Scan for the cell matching the given text and deliver its [x, y] coordinate at center. 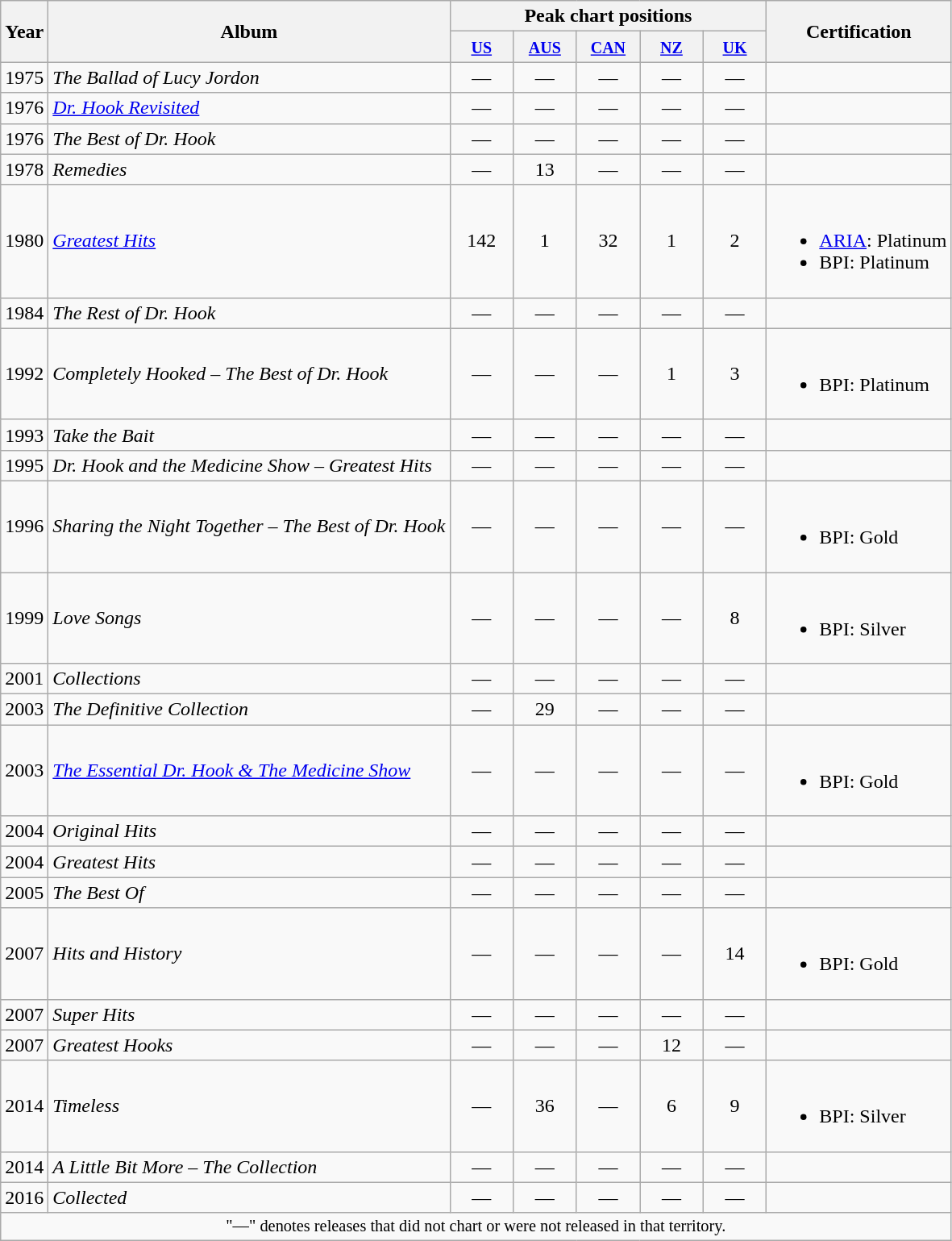
Year [24, 31]
Peak chart positions [608, 16]
Timeless [249, 1106]
Dr. Hook Revisited [249, 108]
NZ [672, 47]
The Best of Dr. Hook [249, 139]
Completely Hooked – The Best of Dr. Hook [249, 374]
1996 [24, 526]
8 [735, 618]
12 [672, 1045]
36 [545, 1106]
Collected [249, 1197]
Certification [859, 31]
The Rest of Dr. Hook [249, 313]
BPI: Platinum [859, 374]
The Essential Dr. Hook & The Medicine Show [249, 771]
Album [249, 31]
2016 [24, 1197]
2 [735, 241]
14 [735, 953]
AUS [545, 47]
CAN [608, 47]
The Definitive Collection [249, 710]
Hits and History [249, 953]
1984 [24, 313]
Take the Bait [249, 435]
13 [545, 169]
1995 [24, 465]
A Little Bit More – The Collection [249, 1167]
6 [672, 1106]
1980 [24, 241]
The Ballad of Lucy Jordon [249, 77]
UK [735, 47]
The Best Of [249, 893]
9 [735, 1106]
1999 [24, 618]
Sharing the Night Together – The Best of Dr. Hook [249, 526]
2001 [24, 679]
Love Songs [249, 618]
Dr. Hook and the Medicine Show – Greatest Hits [249, 465]
3 [735, 374]
1978 [24, 169]
2005 [24, 893]
Greatest Hooks [249, 1045]
1975 [24, 77]
1993 [24, 435]
ARIA: PlatinumBPI: Platinum [859, 241]
142 [482, 241]
Remedies [249, 169]
Original Hits [249, 831]
US [482, 47]
"—" denotes releases that did not chart or were not released in that territory. [476, 1226]
32 [608, 241]
29 [545, 710]
Super Hits [249, 1014]
Collections [249, 679]
1992 [24, 374]
